Provide the [x, y] coordinate of the cell's center where the given text is located.  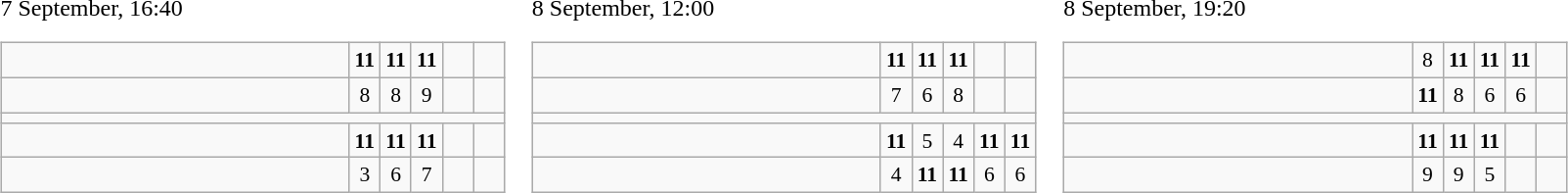
3 [365, 175]
